Capture the cell that displays the provided text and extract its (X, Y) central coordinate. 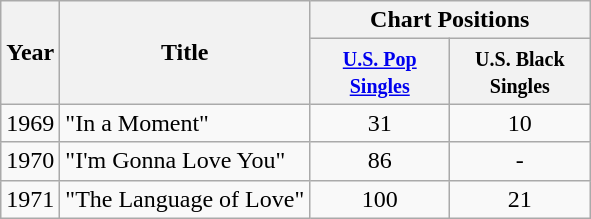
"The Language of Love" (185, 199)
U.S. Black Singles (520, 72)
"I'm Gonna Love You" (185, 161)
Chart Positions (450, 20)
Year (30, 52)
31 (380, 123)
1971 (30, 199)
100 (380, 199)
U.S. Pop Singles (380, 72)
"In a Moment" (185, 123)
- (520, 161)
1970 (30, 161)
21 (520, 199)
10 (520, 123)
86 (380, 161)
1969 (30, 123)
Title (185, 52)
